Search for the cell housing the specified text and yield its [X, Y] center coordinate. 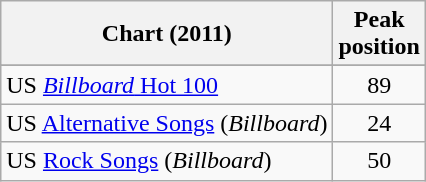
89 [379, 85]
Chart (2011) [167, 34]
US Rock Songs (Billboard) [167, 161]
50 [379, 161]
US Alternative Songs (Billboard) [167, 123]
US Billboard Hot 100 [167, 85]
Peakposition [379, 34]
24 [379, 123]
